Return [x, y] of the center of cell containing provided text 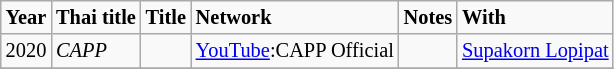
Supakorn Lopipat [535, 51]
CAPP [96, 51]
2020 [26, 51]
With [535, 17]
Year [26, 17]
Notes [428, 17]
Thai title [96, 17]
Title [166, 17]
Network [295, 17]
YouTube:CAPP Official [295, 51]
